Extract the (X, Y) coordinate from the center of the cell holding the provided text.  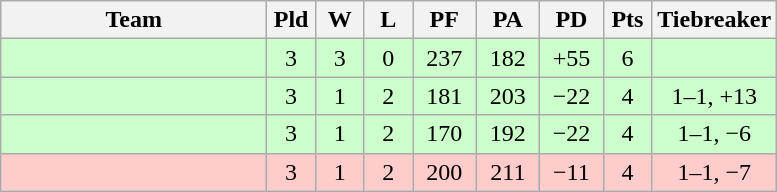
170 (444, 134)
192 (508, 134)
200 (444, 172)
W (340, 20)
PF (444, 20)
+55 (572, 58)
203 (508, 96)
6 (628, 58)
1–1, +13 (714, 96)
Pld (292, 20)
Tiebreaker (714, 20)
−11 (572, 172)
181 (444, 96)
1–1, −7 (714, 172)
211 (508, 172)
PA (508, 20)
PD (572, 20)
Pts (628, 20)
1–1, −6 (714, 134)
182 (508, 58)
0 (388, 58)
L (388, 20)
237 (444, 58)
Team (134, 20)
